Provide the [X, Y] coordinate of the cell's center where the given text is located.  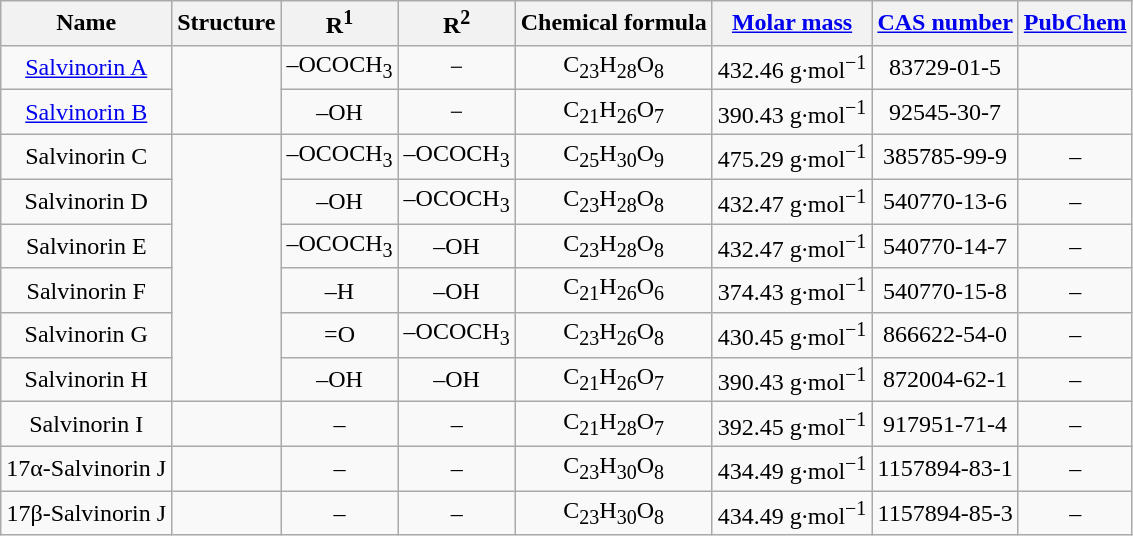
Salvinorin A [86, 68]
CAS number [945, 24]
17α-Salvinorin J [86, 468]
Molar mass [792, 24]
Chemical formula [614, 24]
374.43 g·mol−1 [792, 290]
1157894-85-3 [945, 514]
C21H28O7 [614, 424]
R2 [456, 24]
R1 [340, 24]
C23H26O8 [614, 336]
Salvinorin H [86, 380]
=O [340, 336]
–H [340, 290]
392.45 g·mol−1 [792, 424]
Name [86, 24]
Salvinorin B [86, 112]
Structure [226, 24]
430.45 g·mol−1 [792, 336]
866622-54-0 [945, 336]
PubChem [1075, 24]
432.46 g·mol−1 [792, 68]
17β-Salvinorin J [86, 514]
540770-13-6 [945, 202]
Salvinorin G [86, 336]
1157894-83-1 [945, 468]
C25H30O9 [614, 156]
92545-30-7 [945, 112]
83729-01-5 [945, 68]
Salvinorin D [86, 202]
C21H26O6 [614, 290]
Salvinorin C [86, 156]
Salvinorin E [86, 246]
917951-71-4 [945, 424]
540770-14-7 [945, 246]
Salvinorin F [86, 290]
Salvinorin I [86, 424]
540770-15-8 [945, 290]
385785-99-9 [945, 156]
872004-62-1 [945, 380]
475.29 g·mol−1 [792, 156]
